Capture the cell that displays the provided text and extract its (X, Y) central coordinate. 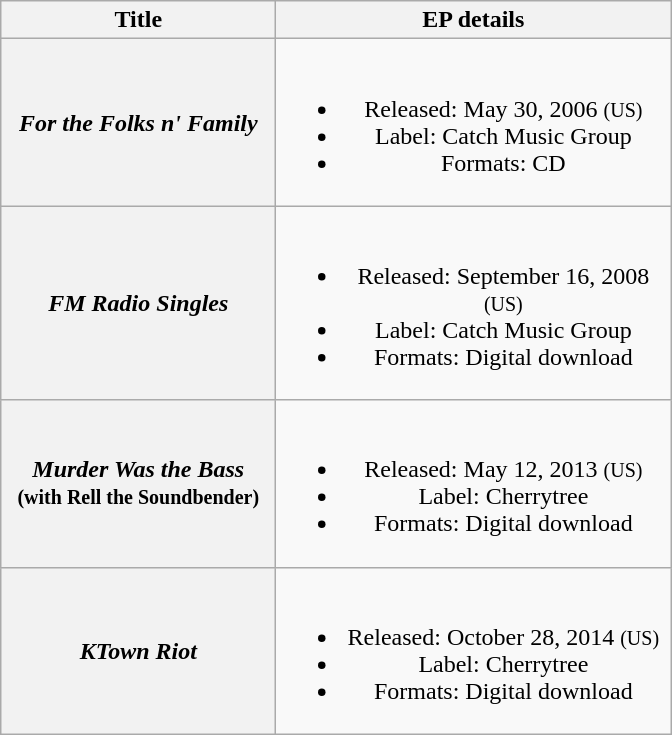
KTown Riot (138, 650)
FM Radio Singles (138, 303)
EP details (474, 20)
For the Folks n' Family (138, 122)
Released: May 30, 2006 (US)Label: Catch Music GroupFormats: CD (474, 122)
Released: October 28, 2014 (US)Label: CherrytreeFormats: Digital download (474, 650)
Released: May 12, 2013 (US)Label: CherrytreeFormats: Digital download (474, 484)
Murder Was the Bass(with Rell the Soundbender) (138, 484)
Title (138, 20)
Released: September 16, 2008 (US)Label: Catch Music GroupFormats: Digital download (474, 303)
